Pinpoint the cell where the given text exists, returning its [X, Y] midpoint coordinate. 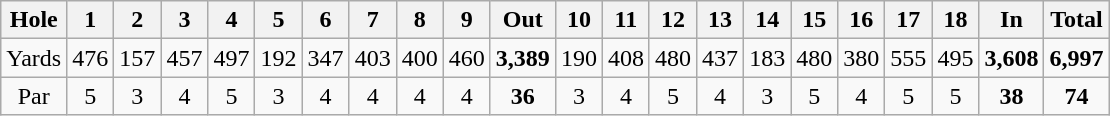
190 [578, 58]
3,608 [1012, 58]
74 [1076, 96]
In [1012, 20]
347 [326, 58]
476 [90, 58]
400 [420, 58]
3,389 [522, 58]
6 [326, 20]
17 [908, 20]
Out [522, 20]
Total [1076, 20]
38 [1012, 96]
380 [862, 58]
36 [522, 96]
1 [90, 20]
Yards [34, 58]
403 [372, 58]
7 [372, 20]
Par [34, 96]
495 [956, 58]
15 [814, 20]
13 [720, 20]
8 [420, 20]
Hole [34, 20]
11 [626, 20]
2 [138, 20]
9 [466, 20]
16 [862, 20]
457 [184, 58]
497 [232, 58]
6,997 [1076, 58]
14 [768, 20]
157 [138, 58]
18 [956, 20]
555 [908, 58]
192 [278, 58]
408 [626, 58]
437 [720, 58]
460 [466, 58]
12 [672, 20]
183 [768, 58]
10 [578, 20]
